Find where the given text appears and provide that cell's center as (x, y) coordinate. 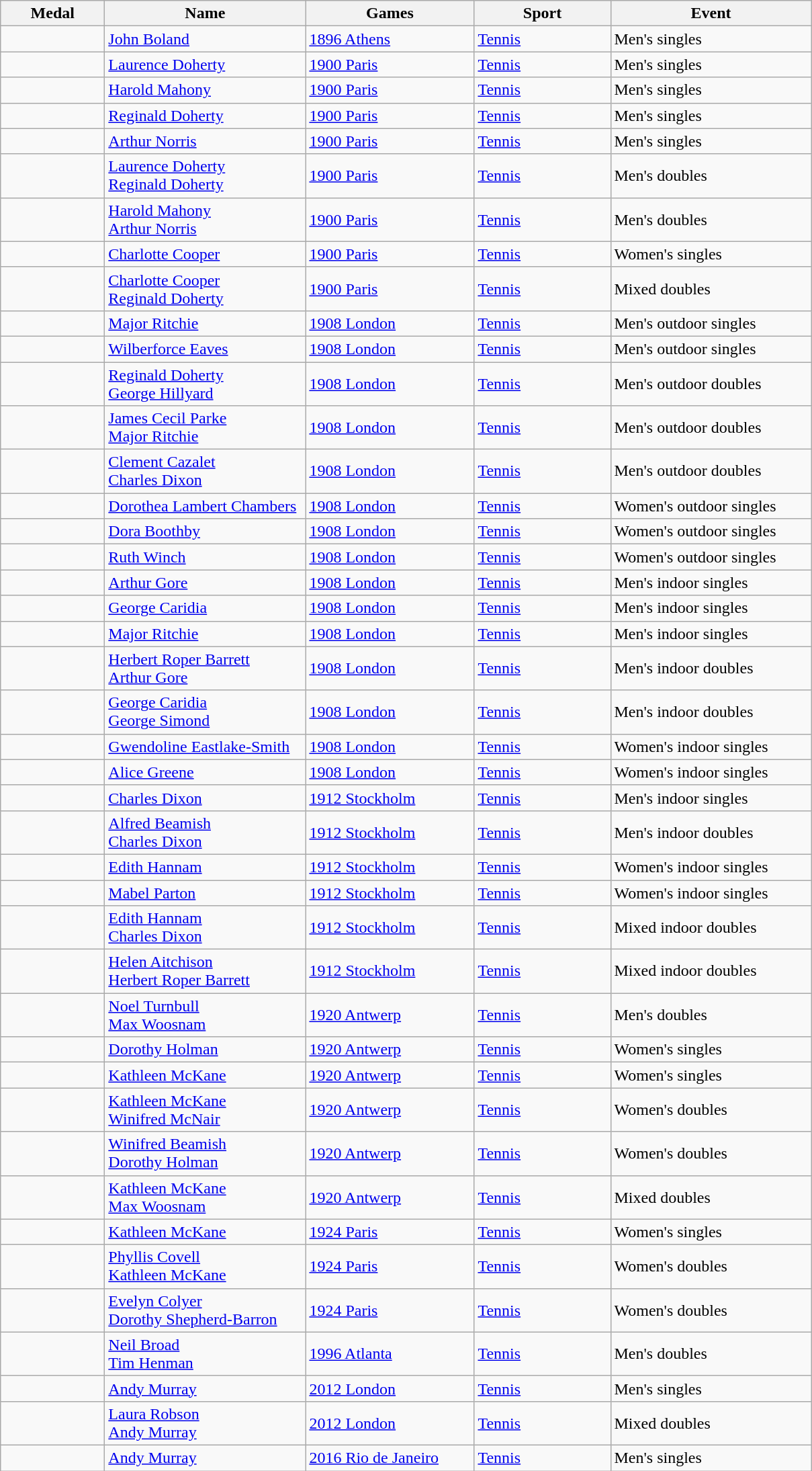
Dora Boothby (206, 532)
Laura RobsonAndy Murray (206, 1423)
Kathleen McKaneWinifred McNair (206, 1110)
Edith Hannam Charles Dixon (206, 927)
1996 Atlanta (390, 1353)
Harold Mahony (206, 90)
Mabel Parton (206, 893)
Evelyn ColyerDorothy Shepherd-Barron (206, 1310)
George Caridia (206, 608)
Medal (52, 13)
Laurence DohertyReginald Doherty (206, 176)
James Cecil Parke Major Ritchie (206, 427)
1896 Athens (390, 39)
George Caridia George Simond (206, 712)
Reginald Doherty (206, 116)
Ruth Winch (206, 557)
Helen Aitchison Herbert Roper Barrett (206, 972)
Winifred BeamishDorothy Holman (206, 1153)
Kathleen McKaneMax Woosnam (206, 1197)
Charlotte CooperReginald Doherty (206, 289)
John Boland (206, 39)
Charlotte Cooper (206, 254)
2016 Rio de Janeiro (390, 1458)
Neil BroadTim Henman (206, 1353)
Arthur Norris (206, 141)
Dorothy Holman (206, 1050)
Arthur Gore (206, 583)
Event (711, 13)
Gwendoline Eastlake-Smith (206, 747)
Harold MahonyArthur Norris (206, 219)
Noel TurnbullMax Woosnam (206, 1015)
Herbert Roper Barrett Arthur Gore (206, 668)
Charles Dixon (206, 798)
Games (390, 13)
Alice Greene (206, 772)
Dorothea Lambert Chambers (206, 506)
Laurence Doherty (206, 65)
Phyllis CovellKathleen McKane (206, 1266)
Wilberforce Eaves (206, 349)
Alfred Beamish Charles Dixon (206, 832)
Sport (543, 13)
Name (206, 13)
Edith Hannam (206, 867)
Reginald Doherty George Hillyard (206, 383)
Clement Cazalet Charles Dixon (206, 472)
